Return [X, Y] of the center of cell containing provided text 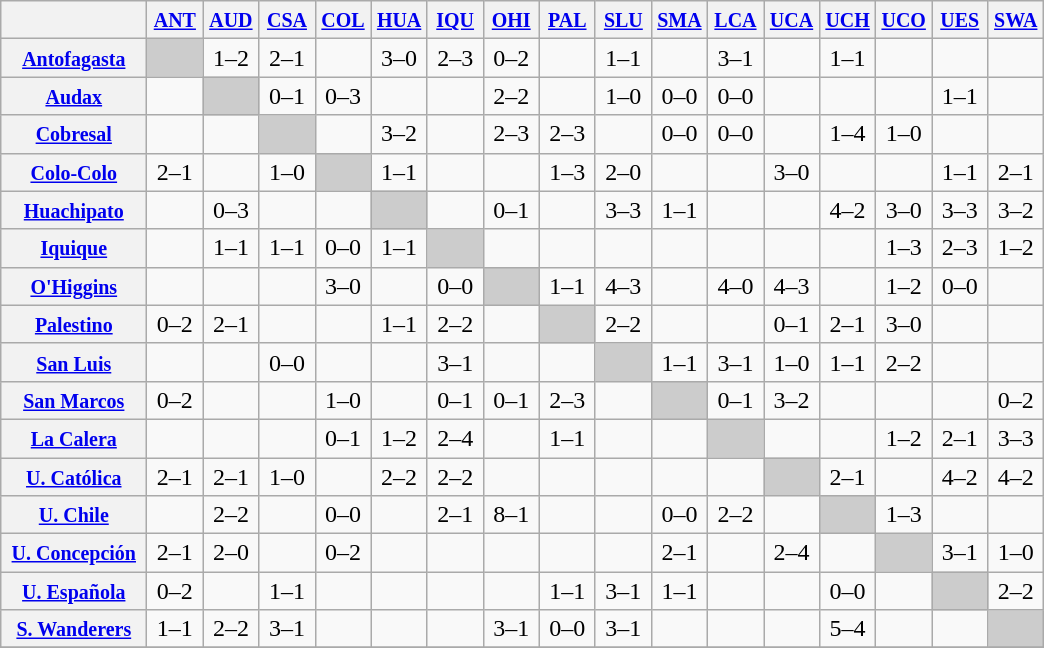
UCH [848, 20]
U. Concepción [74, 553]
Cobresal [74, 134]
San Luis [74, 362]
HUA [399, 20]
SLU [623, 20]
Iquique [74, 248]
UCO [904, 20]
8–1 [511, 515]
4–0 [735, 286]
5–4 [848, 629]
CSA [287, 20]
ANT [175, 20]
U. Chile [74, 515]
UCA [792, 20]
San Marcos [74, 400]
Huachipato [74, 210]
PAL [567, 20]
Antofagasta [74, 58]
COL [343, 20]
Palestino [74, 324]
U. Católica [74, 477]
Colo-Colo [74, 172]
UES [960, 20]
SMA [679, 20]
OHI [511, 20]
O'Higgins [74, 286]
1–4 [848, 134]
LCA [735, 20]
IQU [455, 20]
Audax [74, 96]
U. Española [74, 591]
SWA [1016, 20]
AUD [231, 20]
La Calera [74, 438]
S. Wanderers [74, 629]
